Detect which cell encompasses the target text, then output its [X, Y] center coordinate. 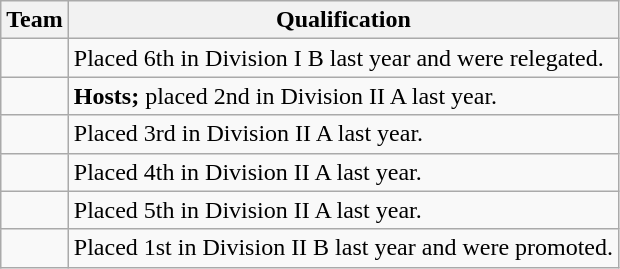
Placed 4th in Division II A last year. [343, 172]
Hosts; placed 2nd in Division II A last year. [343, 96]
Placed 3rd in Division II A last year. [343, 134]
Placed 5th in Division II A last year. [343, 210]
Placed 1st in Division II B last year and were promoted. [343, 248]
Team [35, 20]
Qualification [343, 20]
Placed 6th in Division I B last year and were relegated. [343, 58]
